Determine the [X, Y] coordinate at the center of the cell enclosing the given text.  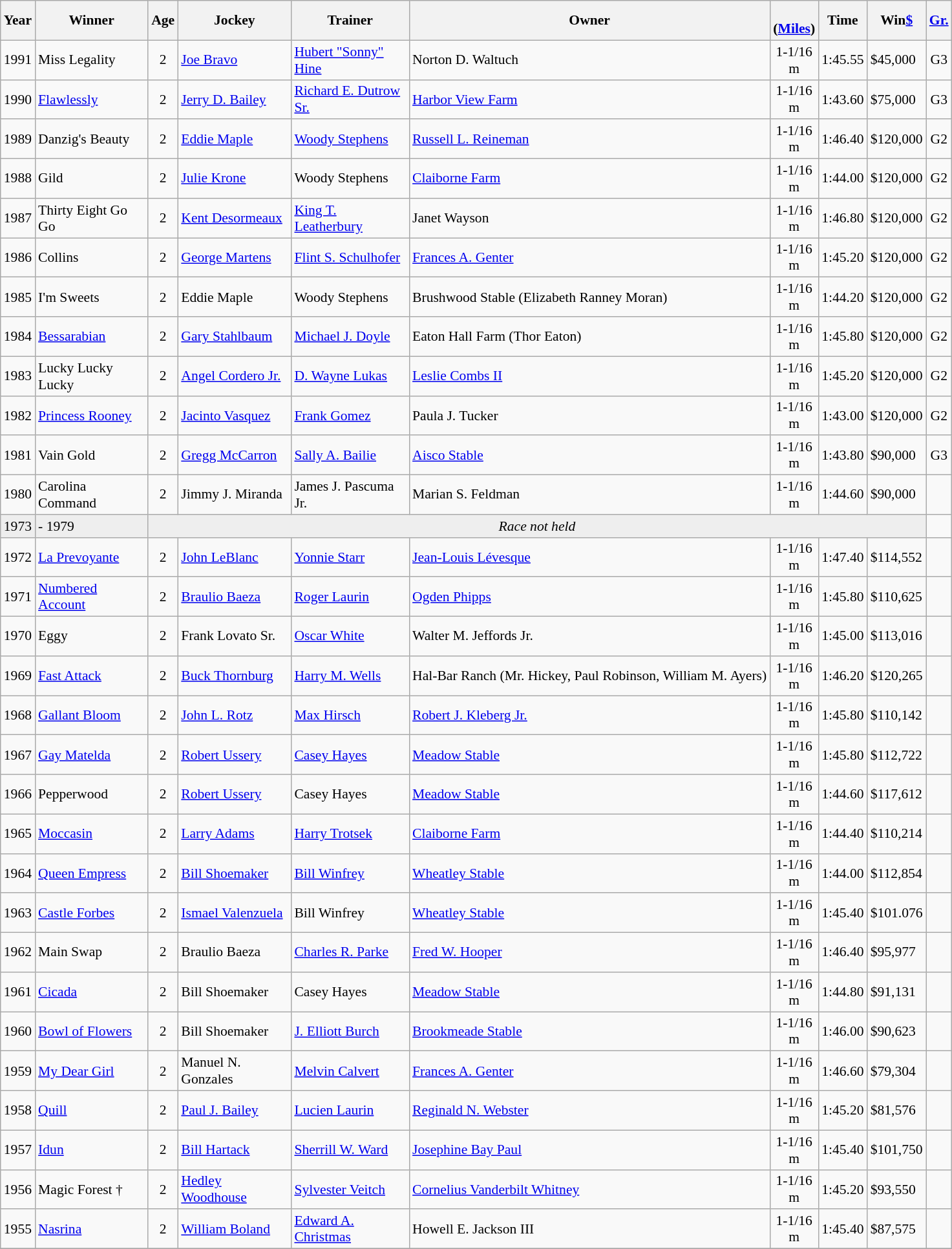
$79,304 [897, 1071]
George Martens [234, 257]
Owner [589, 21]
Fred W. Hooper [589, 953]
(Miles) [794, 21]
1:46.20 [843, 676]
Frank Lovato Sr. [234, 636]
1981 [18, 455]
I'm Sweets [92, 297]
$81,576 [897, 1111]
Race not held [537, 526]
Robert J. Kleberg Jr. [589, 715]
1971 [18, 597]
Bowl of Flowers [92, 1032]
Trainer [350, 21]
Main Swap [92, 953]
Walter M. Jeffords Jr. [589, 636]
Kent Desormeaux [234, 219]
King T. Leatherbury [350, 219]
Gr. [939, 21]
Castle Forbes [92, 913]
Cicada [92, 992]
1980 [18, 495]
1:43.00 [843, 415]
Harry Trotsek [350, 834]
1966 [18, 794]
Manuel N. Gonzales [234, 1071]
Vain Gold [92, 455]
Bill Hartack [234, 1149]
$120,265 [897, 676]
1958 [18, 1111]
Miss Legality [92, 59]
Edward A. Christmas [350, 1230]
Charles R. Parke [350, 953]
1967 [18, 755]
Eggy [92, 636]
Jacinto Vasquez [234, 415]
John LeBlanc [234, 557]
Paula J. Tucker [589, 415]
Year [18, 21]
1989 [18, 140]
Harry M. Wells [350, 676]
Brookmeade Stable [589, 1032]
1972 [18, 557]
Hedley Woodhouse [234, 1190]
$95,977 [897, 953]
Hal-Bar Ranch (Mr. Hickey, Paul Robinson, William M. Ayers) [589, 676]
1985 [18, 297]
Gregg McCarron [234, 455]
Age [163, 21]
1964 [18, 873]
Sherrill W. Ward [350, 1149]
Buck Thornburg [234, 676]
Larry Adams [234, 834]
My Dear Girl [92, 1071]
Fast Attack [92, 676]
Gay Matelda [92, 755]
Ogden Phipps [589, 597]
Flint S. Schulhofer [350, 257]
Russell L. Reineman [589, 140]
1968 [18, 715]
Cornelius Vanderbilt Whitney [589, 1190]
1:47.40 [843, 557]
James J. Pascuma Jr. [350, 495]
Max Hirsch [350, 715]
Melvin Calvert [350, 1071]
1991 [18, 59]
Flawlessly [92, 100]
Norton D. Waltuch [589, 59]
1:43.60 [843, 100]
John L. Rotz [234, 715]
1987 [18, 219]
1956 [18, 1190]
Gallant Bloom [92, 715]
D. Wayne Lukas [350, 376]
Jimmy J. Miranda [234, 495]
$101,750 [897, 1149]
Numbered Account [92, 597]
$91,131 [897, 992]
Yonnie Starr [350, 557]
1984 [18, 336]
1:45.55 [843, 59]
1982 [18, 415]
- 1979 [92, 526]
Carolina Command [92, 495]
Marian S. Feldman [589, 495]
Collins [92, 257]
$87,575 [897, 1230]
Princess Rooney [92, 415]
Paul J. Bailey [234, 1111]
$101.076 [897, 913]
Time [843, 21]
Harbor View Farm [589, 100]
Winner [92, 21]
1:44.80 [843, 992]
$90,623 [897, 1032]
1969 [18, 676]
Win$ [897, 21]
1970 [18, 636]
1:46.00 [843, 1032]
Aisco Stable [589, 455]
Leslie Combs II [589, 376]
Jockey [234, 21]
$113,016 [897, 636]
Magic Forest † [92, 1190]
Janet Wayson [589, 219]
William Boland [234, 1230]
Lucien Laurin [350, 1111]
Sally A. Bailie [350, 455]
Oscar White [350, 636]
Reginald N. Webster [589, 1111]
Julie Krone [234, 178]
Thirty Eight Go Go [92, 219]
Jean-Louis Lévesque [589, 557]
Gary Stahlbaum [234, 336]
Jerry D. Bailey [234, 100]
Michael J. Doyle [350, 336]
1:45.00 [843, 636]
1963 [18, 913]
Frank Gomez [350, 415]
Eaton Hall Farm (Thor Eaton) [589, 336]
1957 [18, 1149]
$112,722 [897, 755]
$117,612 [897, 794]
Richard E. Dutrow Sr. [350, 100]
Josephine Bay Paul [589, 1149]
Queen Empress [92, 873]
1:44.40 [843, 834]
$93,550 [897, 1190]
1983 [18, 376]
1988 [18, 178]
Nasrina [92, 1230]
Angel Cordero Jr. [234, 376]
Brushwood Stable (Elizabeth Ranney Moran) [589, 297]
J. Elliott Burch [350, 1032]
1955 [18, 1230]
La Prevoyante [92, 557]
1:44.20 [843, 297]
Danzig's Beauty [92, 140]
$45,000 [897, 59]
$112,854 [897, 873]
Gild [92, 178]
1962 [18, 953]
Hubert "Sonny" Hine [350, 59]
$75,000 [897, 100]
$110,214 [897, 834]
$110,142 [897, 715]
$110,625 [897, 597]
Moccasin [92, 834]
Quill [92, 1111]
Howell E. Jackson III [589, 1230]
1986 [18, 257]
1:43.80 [843, 455]
Roger Laurin [350, 597]
1:46.80 [843, 219]
1959 [18, 1071]
Sylvester Veitch [350, 1190]
Pepperwood [92, 794]
1965 [18, 834]
Bessarabian [92, 336]
1961 [18, 992]
Ismael Valenzuela [234, 913]
1990 [18, 100]
Joe Bravo [234, 59]
1:46.60 [843, 1071]
Lucky Lucky Lucky [92, 376]
1960 [18, 1032]
1973 [18, 526]
$114,552 [897, 557]
Idun [92, 1149]
